Detect which cell encompasses the target text, then output its [x, y] center coordinate. 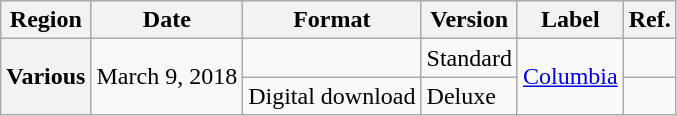
Various [46, 77]
Ref. [650, 20]
Version [469, 20]
March 9, 2018 [167, 77]
Deluxe [469, 96]
Date [167, 20]
Digital download [332, 96]
Label [570, 20]
Format [332, 20]
Region [46, 20]
Standard [469, 58]
Columbia [570, 77]
